Find where the given text appears and provide that cell's center as [X, Y] coordinate. 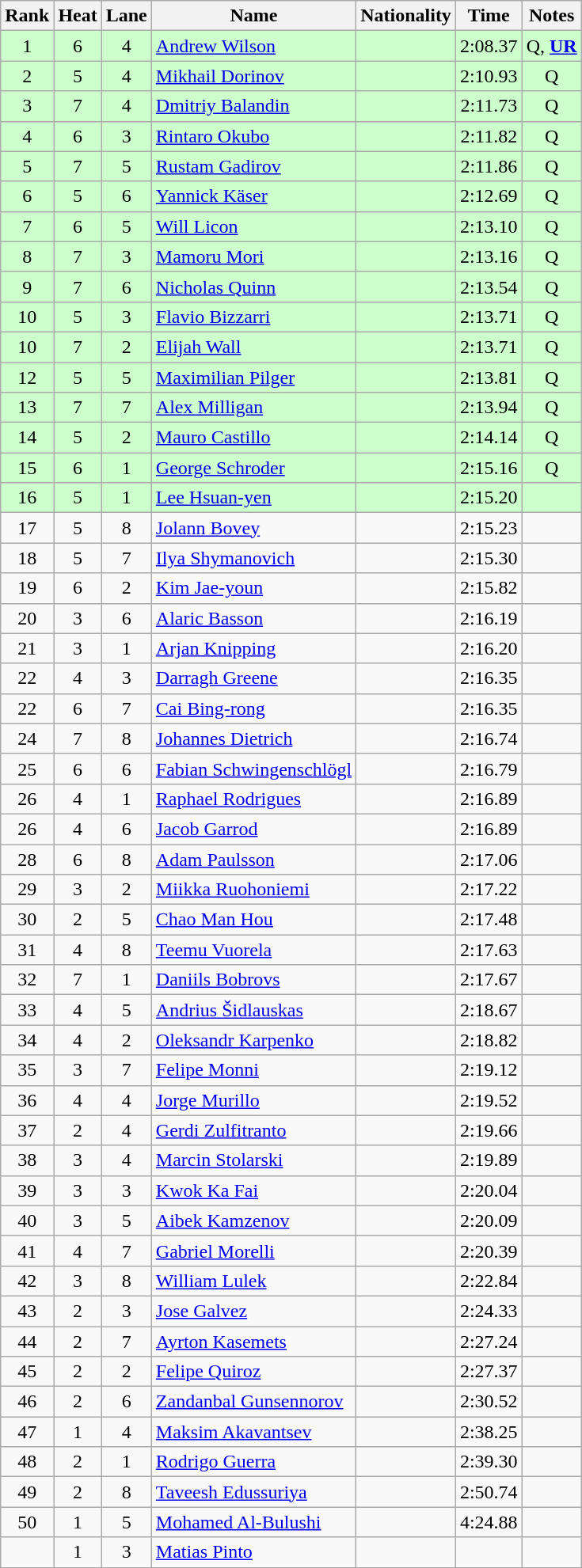
2:19.66 [489, 1130]
49 [27, 1492]
20 [27, 618]
2:16.20 [489, 648]
Raphael Rodrigues [253, 799]
2:27.37 [489, 1372]
2:17.06 [489, 859]
Rustam Gadirov [253, 166]
33 [27, 1010]
2:13.54 [489, 287]
42 [27, 1281]
2:17.63 [489, 950]
29 [27, 890]
Jolann Bovey [253, 528]
2:13.16 [489, 256]
32 [27, 980]
50 [27, 1522]
2:15.23 [489, 528]
46 [27, 1402]
2:15.30 [489, 558]
Mikhail Dorinov [253, 76]
Marcin Stolarski [253, 1160]
Jose Galvez [253, 1311]
Lee Hsuan-yen [253, 498]
Nationality [406, 16]
2:17.67 [489, 980]
Alex Milligan [253, 408]
38 [27, 1160]
Notes [551, 16]
Gabriel Morelli [253, 1251]
Flavio Bizzarri [253, 317]
25 [27, 769]
Rank [27, 16]
31 [27, 950]
2:18.67 [489, 1010]
Zandanbal Gunsennorov [253, 1402]
2:13.10 [489, 226]
21 [27, 648]
Jorge Murillo [253, 1100]
Ayrton Kasemets [253, 1342]
16 [27, 498]
24 [27, 738]
Mauro Castillo [253, 438]
Miikka Ruohoniemi [253, 890]
43 [27, 1311]
Aibek Kamzenov [253, 1221]
Maksim Akavantsev [253, 1432]
Cai Bing-rong [253, 708]
19 [27, 588]
2:22.84 [489, 1281]
2:11.82 [489, 136]
Name [253, 16]
2:15.16 [489, 468]
2:19.89 [489, 1160]
Dmitriy Balandin [253, 106]
Will Licon [253, 226]
2:20.39 [489, 1251]
2:16.79 [489, 769]
Mamoru Mori [253, 256]
4:24.88 [489, 1522]
2:20.09 [489, 1221]
Rodrigo Guerra [253, 1462]
2:16.19 [489, 618]
Maximilian Pilger [253, 378]
18 [27, 558]
Adam Paulsson [253, 859]
2:16.74 [489, 738]
Nicholas Quinn [253, 287]
37 [27, 1130]
Taveesh Edussuriya [253, 1492]
Darragh Greene [253, 678]
2:24.33 [489, 1311]
Johannes Dietrich [253, 738]
2:18.82 [489, 1040]
41 [27, 1251]
13 [27, 408]
12 [27, 378]
Felipe Quiroz [253, 1372]
2:39.30 [489, 1462]
47 [27, 1432]
17 [27, 528]
Q, UR [551, 46]
Gerdi Zulfitranto [253, 1130]
2:11.73 [489, 106]
2:12.69 [489, 196]
9 [27, 287]
William Lulek [253, 1281]
15 [27, 468]
35 [27, 1070]
Time [489, 16]
Yannick Käser [253, 196]
Andrew Wilson [253, 46]
48 [27, 1462]
Teemu Vuorela [253, 950]
39 [27, 1190]
Ilya Shymanovich [253, 558]
Kwok Ka Fai [253, 1190]
Felipe Monni [253, 1070]
2:13.81 [489, 378]
Elijah Wall [253, 347]
2:15.20 [489, 498]
Alaric Basson [253, 618]
Andrius Šidlauskas [253, 1010]
Fabian Schwingenschlögl [253, 769]
28 [27, 859]
Heat [78, 16]
45 [27, 1372]
Arjan Knipping [253, 648]
Lane [127, 16]
2:17.48 [489, 920]
44 [27, 1342]
2:20.04 [489, 1190]
2:19.52 [489, 1100]
2:50.74 [489, 1492]
Chao Man Hou [253, 920]
2:30.52 [489, 1402]
2:08.37 [489, 46]
30 [27, 920]
2:19.12 [489, 1070]
George Schroder [253, 468]
Mohamed Al-Bulushi [253, 1522]
2:27.24 [489, 1342]
34 [27, 1040]
2:13.94 [489, 408]
Jacob Garrod [253, 829]
2:11.86 [489, 166]
Oleksandr Karpenko [253, 1040]
Daniils Bobrovs [253, 980]
2:14.14 [489, 438]
40 [27, 1221]
2:15.82 [489, 588]
2:17.22 [489, 890]
Rintaro Okubo [253, 136]
2:38.25 [489, 1432]
2:10.93 [489, 76]
36 [27, 1100]
Kim Jae-youn [253, 588]
14 [27, 438]
Matias Pinto [253, 1552]
